Extract the (X, Y) coordinate from the center of the cell holding the provided text.  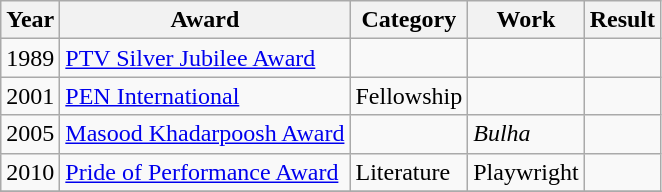
2001 (30, 96)
Fellowship (409, 96)
2010 (30, 172)
Result (622, 20)
1989 (30, 58)
Category (409, 20)
Literature (409, 172)
Bulha (526, 134)
Playwright (526, 172)
PEN International (205, 96)
2005 (30, 134)
Year (30, 20)
Pride of Performance Award (205, 172)
PTV Silver Jubilee Award (205, 58)
Work (526, 20)
Masood Khadarpoosh Award (205, 134)
Award (205, 20)
